Search for the cell housing the specified text and yield its [x, y] center coordinate. 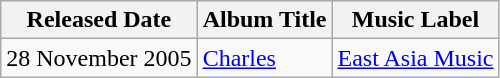
East Asia Music [416, 58]
Charles [264, 58]
28 November 2005 [99, 58]
Released Date [99, 20]
Music Label [416, 20]
Album Title [264, 20]
